Find where the given text appears and provide that cell's center as (x, y) coordinate. 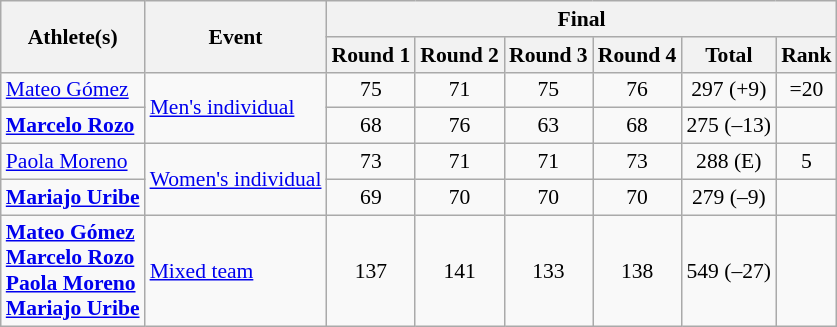
69 (372, 197)
Round 4 (638, 55)
279 (–9) (728, 197)
133 (548, 271)
Women's individual (236, 180)
Men's individual (236, 108)
Mariajo Uribe (73, 197)
63 (548, 126)
549 (–27) (728, 271)
Mixed team (236, 271)
=20 (806, 90)
Final (582, 19)
Round 2 (460, 55)
Round 3 (548, 55)
Total (728, 55)
Marcelo Rozo (73, 126)
Round 1 (372, 55)
Mateo Gómez (73, 90)
137 (372, 271)
Rank (806, 55)
Paola Moreno (73, 162)
297 (+9) (728, 90)
141 (460, 271)
138 (638, 271)
275 (–13) (728, 126)
Event (236, 36)
288 (E) (728, 162)
Mateo GómezMarcelo RozoPaola MorenoMariajo Uribe (73, 271)
5 (806, 162)
Athlete(s) (73, 36)
